From the cell containing the given text, extract its center point as (X, Y) coordinate. 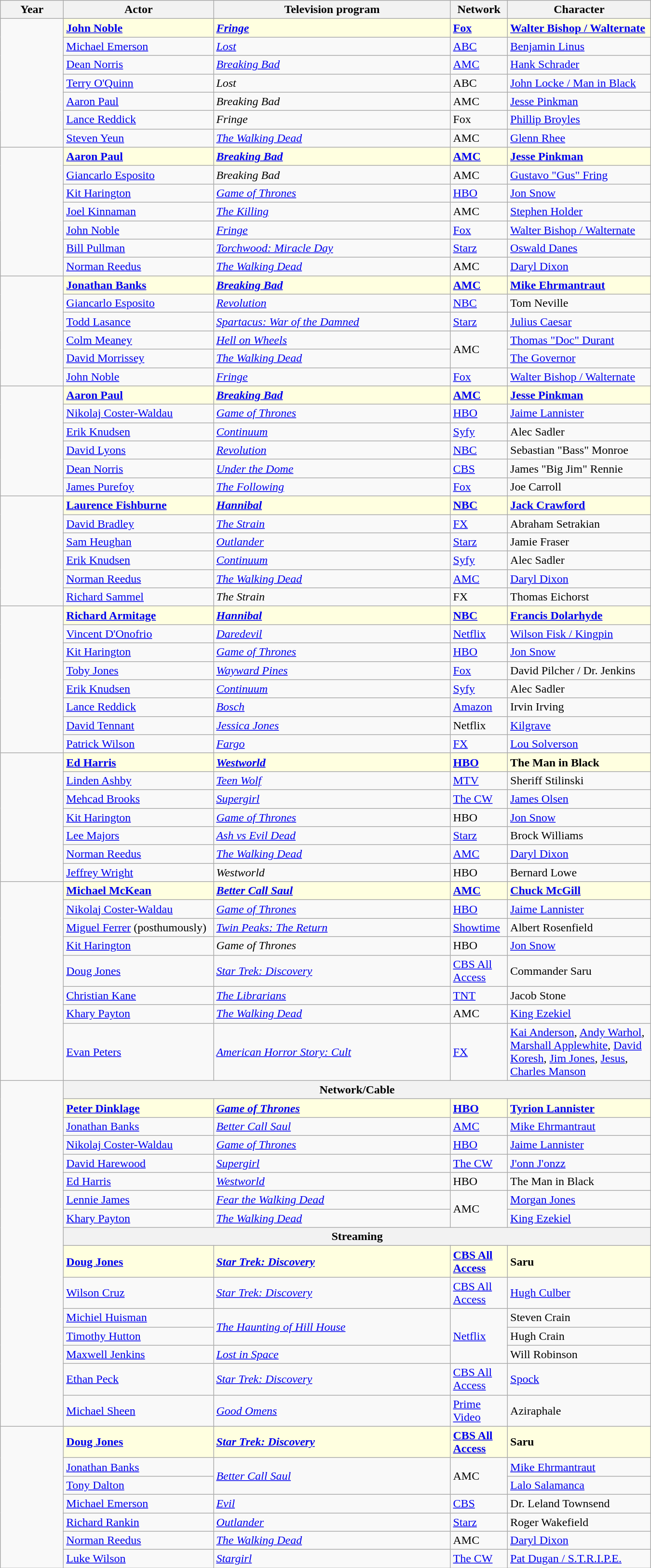
Sebastian "Bass" Monroe (580, 450)
Joel Kinnaman (139, 211)
David Pilcher / Dr. Jenkins (580, 670)
Patrick Wilson (139, 744)
Thomas "Doc" Durant (580, 340)
Linden Ashby (139, 780)
Chuck McGill (580, 891)
Under the Dome (332, 468)
Tony Dalton (139, 1485)
Showtime (479, 927)
Teen Wolf (332, 780)
Brock Williams (580, 836)
Richard Rankin (139, 1522)
David Tennant (139, 725)
John Locke / Man in Black (580, 83)
Colm Meaney (139, 340)
Miguel Ferrer (posthumously) (139, 927)
Abraham Setrakian (580, 523)
Stargirl (332, 1559)
Fargo (332, 744)
James "Big Jim" Rennie (580, 468)
Toby Jones (139, 670)
Hugh Crain (580, 1336)
Francis Dolarhyde (580, 615)
David Bradley (139, 523)
Aziraphale (580, 1410)
Lou Solverson (580, 744)
Benjamin Linus (580, 46)
Maxwell Jenkins (139, 1354)
Actor (139, 10)
MTV (479, 780)
Spartacus: War of the Damned (332, 322)
Peter Dinklage (139, 1108)
The Killing (332, 211)
Year (32, 10)
Glenn Rhee (580, 138)
Ash vs Evil Dead (332, 836)
Lalo Salamanca (580, 1485)
Kilgrave (580, 725)
Kai Anderson, Andy Warhol, Marshall Applewhite, David Koresh, Jim Jones, Jesus, Charles Manson (580, 1051)
Hank Schrader (580, 65)
Spock (580, 1379)
Fear the Walking Dead (332, 1200)
American Horror Story: Cult (332, 1051)
David Morrissey (139, 358)
Jessica Jones (332, 725)
Gustavo "Gus" Fring (580, 175)
Jacob Stone (580, 995)
Bernard Lowe (580, 873)
Terry O'Quinn (139, 83)
Hell on Wheels (332, 340)
Pat Dugan / S.T.R.I.P.E. (580, 1559)
Richard Sammel (139, 597)
Jeffrey Wright (139, 873)
James Olsen (580, 799)
The Following (332, 487)
Jamie Fraser (580, 542)
Wilson Fisk / Kingpin (580, 634)
Steven Crain (580, 1318)
TNT (479, 995)
Good Omens (332, 1410)
Todd Lasance (139, 322)
Network (479, 10)
Roger Wakefield (580, 1522)
David Harewood (139, 1163)
James Purefoy (139, 487)
Daredevil (332, 634)
Lennie James (139, 1200)
Tyrion Lannister (580, 1108)
Twin Peaks: The Return (332, 927)
The Haunting of Hill House (332, 1327)
Irvin Irving (580, 707)
Oswald Danes (580, 248)
Amazon (479, 707)
Prime Video (479, 1410)
Thomas Eichorst (580, 597)
Laurence Fishburne (139, 505)
Torchwood: Miracle Day (332, 248)
Michiel Huisman (139, 1318)
Albert Rosenfield (580, 927)
Vincent D'Onofrio (139, 634)
Michael Sheen (139, 1410)
Will Robinson (580, 1354)
J'onn J'onzz (580, 1163)
Network/Cable (357, 1090)
Bosch (332, 707)
Wilson Cruz (139, 1293)
Dr. Leland Townsend (580, 1503)
Sheriff Stilinski (580, 780)
Ethan Peck (139, 1379)
Television program (332, 10)
Joe Carroll (580, 487)
Steven Yeun (139, 138)
Character (580, 10)
The Governor (580, 358)
Jack Crawford (580, 505)
Michael McKean (139, 891)
Sam Heughan (139, 542)
Lost in Space (332, 1354)
Luke Wilson (139, 1559)
Hugh Culber (580, 1293)
David Lyons (139, 450)
Tom Neville (580, 303)
Mehcad Brooks (139, 799)
Streaming (357, 1237)
Christian Kane (139, 995)
Lee Majors (139, 836)
Bill Pullman (139, 248)
Julius Caesar (580, 322)
Wayward Pines (332, 670)
Evan Peters (139, 1051)
Commander Saru (580, 970)
Timothy Hutton (139, 1336)
Richard Armitage (139, 615)
Morgan Jones (580, 1200)
Phillip Broyles (580, 120)
Stephen Holder (580, 211)
Evil (332, 1503)
The Librarians (332, 995)
